Detect which cell encompasses the target text, then output its [X, Y] center coordinate. 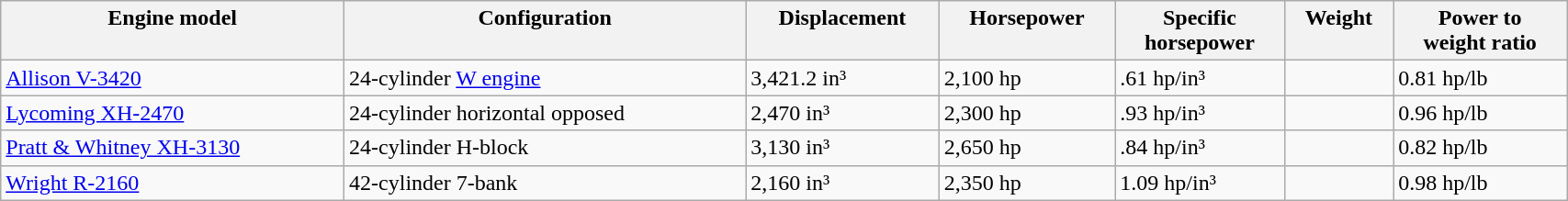
.61 hp/in³ [1200, 78]
Horsepower [1027, 31]
24-cylinder H-block [546, 148]
2,470 in³ [842, 113]
Specifichorsepower [1200, 31]
Wright R-2160 [173, 183]
24-cylinder horizontal opposed [546, 113]
Pratt & Whitney XH-3130 [173, 148]
2,350 hp [1027, 183]
0.81 hp/lb [1481, 78]
Weight [1339, 31]
0.96 hp/lb [1481, 113]
Allison V-3420 [173, 78]
2,300 hp [1027, 113]
Configuration [546, 31]
.93 hp/in³ [1200, 113]
42-cylinder 7-bank [546, 183]
Lycoming XH-2470 [173, 113]
Power toweight ratio [1481, 31]
2,160 in³ [842, 183]
24-cylinder W engine [546, 78]
Displacement [842, 31]
1.09 hp/in³ [1200, 183]
3,130 in³ [842, 148]
2,100 hp [1027, 78]
0.98 hp/lb [1481, 183]
3,421.2 in³ [842, 78]
2,650 hp [1027, 148]
Engine model [173, 31]
0.82 hp/lb [1481, 148]
.84 hp/in³ [1200, 148]
